Pinpoint the cell where the given text exists, returning its [X, Y] midpoint coordinate. 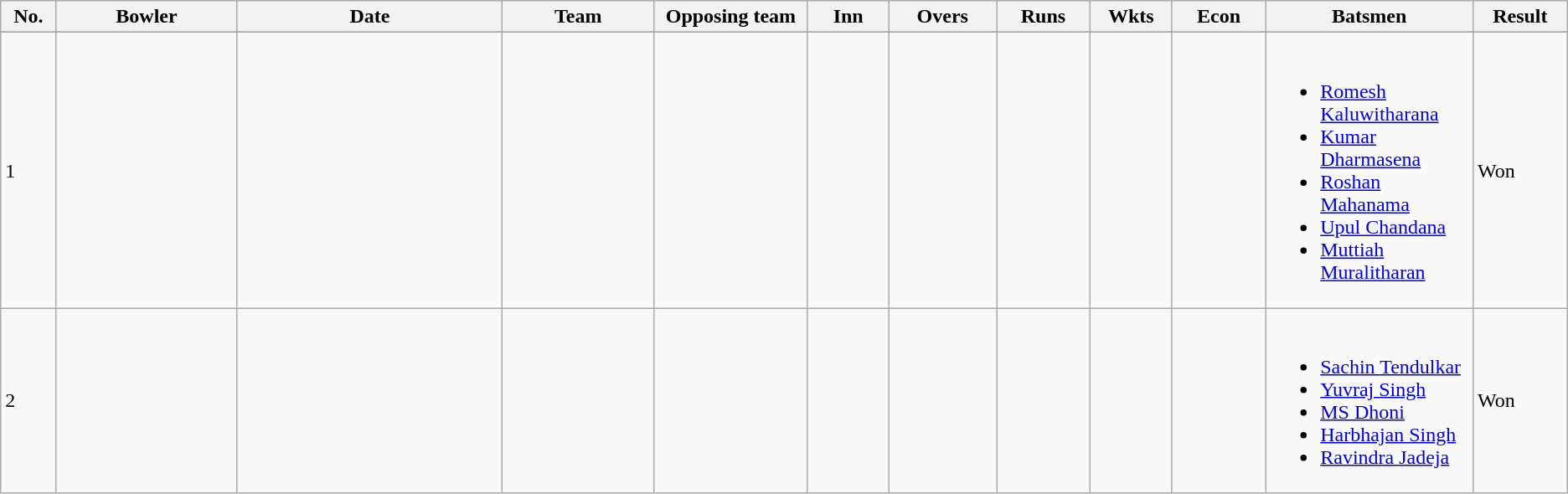
Team [578, 17]
Sachin TendulkarYuvraj SinghMS DhoniHarbhajan SinghRavindra Jadeja [1369, 400]
Bowler [147, 17]
Result [1519, 17]
2 [28, 400]
Wkts [1131, 17]
No. [28, 17]
Runs [1044, 17]
1 [28, 171]
Opposing team [730, 17]
Batsmen [1369, 17]
Inn [848, 17]
Date [370, 17]
Romesh KaluwitharanaKumar DharmasenaRoshan MahanamaUpul ChandanaMuttiah Muralitharan [1369, 171]
Econ [1218, 17]
Overs [943, 17]
